Detect which cell encompasses the target text, then output its (x, y) center coordinate. 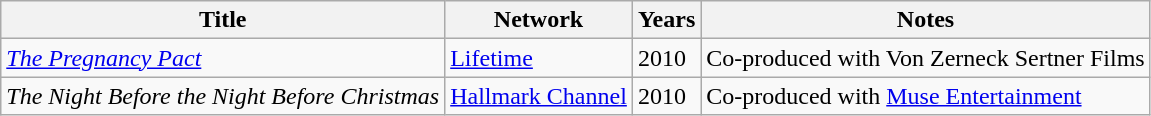
Years (666, 20)
The Pregnancy Pact (223, 58)
Notes (926, 20)
Lifetime (539, 58)
Network (539, 20)
Co-produced with Von Zerneck Sertner Films (926, 58)
The Night Before the Night Before Christmas (223, 96)
Hallmark Channel (539, 96)
Title (223, 20)
Co-produced with Muse Entertainment (926, 96)
